Output the [x, y] coordinate of the center of the cell containing the given text.  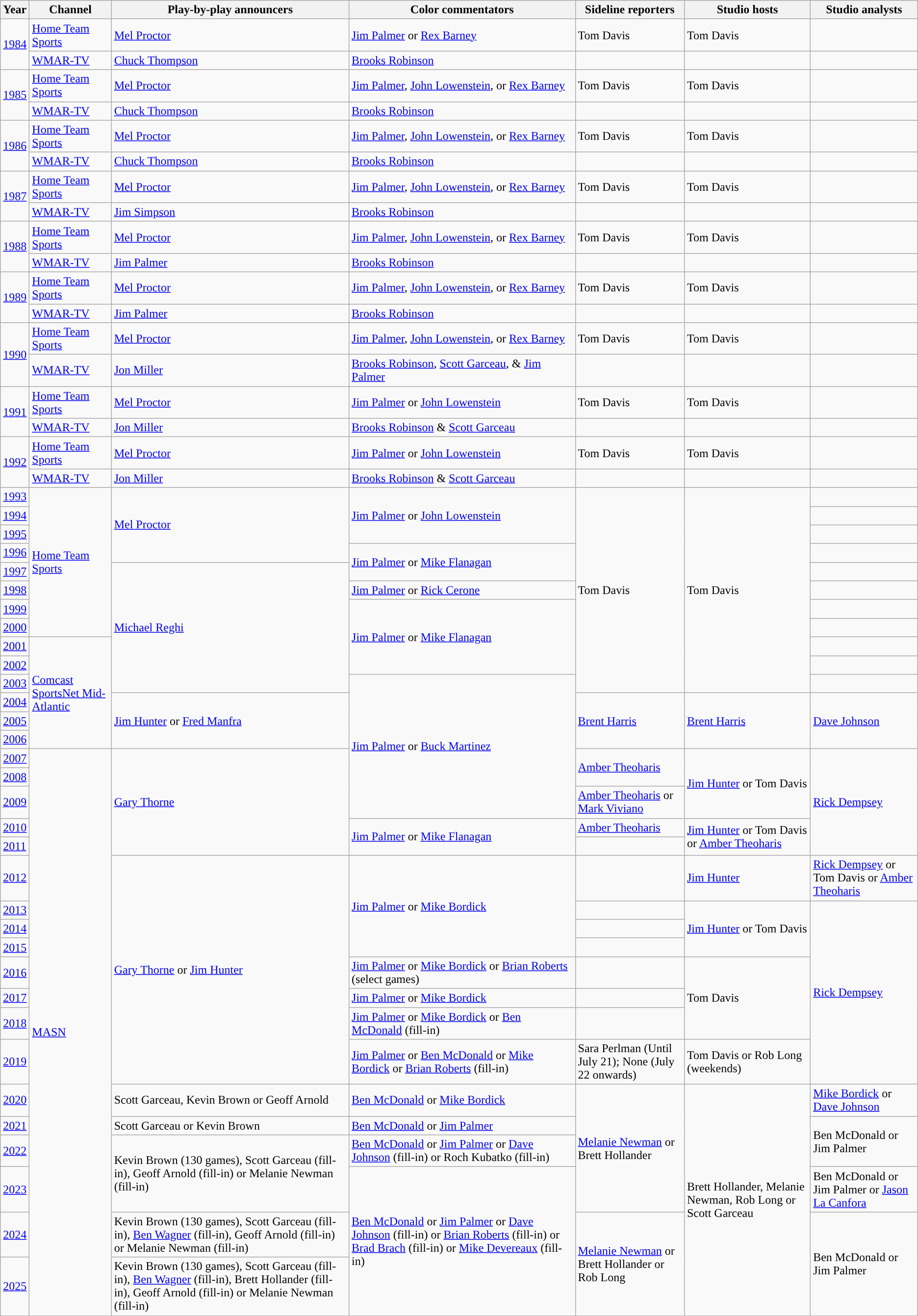
1984 [15, 44]
2013 [15, 910]
Ben McDonald or Jim Palmer or Dave Johnson (fill-in) or Brian Roberts (fill-in) or Brad Brach (fill-in) or Mike Devereaux (fill-in) [462, 1241]
Melanie Newman or Brett Hollander or Rob Long [630, 1264]
2007 [15, 758]
Jim Simpson [230, 212]
Mike Bordick or Dave Johnson [864, 1101]
2016 [15, 972]
Comcast SportsNet Mid-Atlantic [71, 693]
Sara Perlman (Until July 21); None (July 22 onwards) [630, 1062]
Jim Palmer or Rick Cerone [462, 590]
MASN [71, 1032]
1998 [15, 590]
2022 [15, 1151]
Michael Reghi [230, 627]
Jim Hunter [747, 878]
Gary Thorne [230, 802]
Ben McDonald or Mike Bordick [462, 1101]
Kevin Brown (130 games), Scott Garceau (fill-in), Ben Wagner (fill-in), Brett Hollander (fill-in), Geoff Arnold (fill-in) or Melanie Newman (fill-in) [230, 1286]
Jim Hunter or Tom Davis or Amber Theoharis [747, 837]
2019 [15, 1062]
Tom Davis or Rob Long (weekends) [747, 1062]
1989 [15, 297]
1991 [15, 412]
1987 [15, 196]
Jim Hunter or Fred Manfra [230, 721]
Channel [71, 10]
Amber Theoharis or Mark Viviano [630, 802]
Kevin Brown (130 games), Scott Garceau (fill-in), Geoff Arnold (fill-in) or Melanie Newman (fill-in) [230, 1173]
2014 [15, 929]
Jim Palmer or Mike Bordick or Ben McDonald (fill-in) [462, 1023]
2008 [15, 777]
2017 [15, 998]
1999 [15, 609]
Melanie Newman or Brett Hollander [630, 1148]
2015 [15, 947]
Gary Thorne or Jim Hunter [230, 970]
1992 [15, 462]
2009 [15, 802]
Studio hosts [747, 10]
2003 [15, 684]
Jim Palmer or Rex Barney [462, 35]
2021 [15, 1126]
Rick Dempsey or Tom Davis or Amber Theoharis [864, 878]
1997 [15, 571]
2012 [15, 878]
2020 [15, 1101]
1990 [15, 355]
2024 [15, 1235]
1985 [15, 95]
Jim Palmer or Buck Martinez [462, 747]
Scott Garceau or Kevin Brown [230, 1126]
Sideline reporters [630, 10]
Color commentators [462, 10]
1993 [15, 497]
Brooks Robinson, Scott Garceau, & Jim Palmer [462, 371]
Scott Garceau, Kevin Brown or Geoff Arnold [230, 1101]
Brett Hollander, Melanie Newman, Rob Long or Scott Garceau [747, 1200]
Jim Palmer or Ben McDonald or Mike Bordick or Brian Roberts (fill-in) [462, 1062]
2018 [15, 1023]
1986 [15, 145]
2025 [15, 1286]
2005 [15, 721]
Jim Palmer or Mike Bordick or Brian Roberts (select games) [462, 972]
2011 [15, 846]
Year [15, 10]
2006 [15, 740]
2000 [15, 627]
Studio analysts [864, 10]
1995 [15, 534]
Play-by-play announcers [230, 10]
1988 [15, 246]
2010 [15, 827]
Ben McDonald or Jim Palmer or Dave Johnson (fill-in) or Roch Kubatko (fill-in) [462, 1151]
1996 [15, 553]
2004 [15, 702]
Ben McDonald or Jim Palmer or Jason La Canfora [864, 1189]
2001 [15, 646]
2002 [15, 665]
Dave Johnson [864, 721]
2023 [15, 1189]
Kevin Brown (130 games), Scott Garceau (fill-in), Ben Wagner (fill-in), Geoff Arnold (fill-in) or Melanie Newman (fill-in) [230, 1235]
1994 [15, 516]
